Determine the (X, Y) coordinate at the center of the cell enclosing the given text.  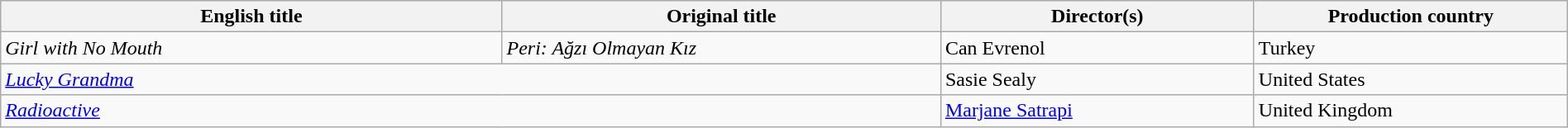
United States (1411, 79)
English title (251, 17)
Original title (721, 17)
Turkey (1411, 48)
Sasie Sealy (1097, 79)
Lucky Grandma (471, 79)
Girl with No Mouth (251, 48)
Marjane Satrapi (1097, 111)
Can Evrenol (1097, 48)
Radioactive (471, 111)
United Kingdom (1411, 111)
Director(s) (1097, 17)
Production country (1411, 17)
Peri: Ağzı Olmayan Kız (721, 48)
